Scan for the cell matching the given text and deliver its [x, y] coordinate at center. 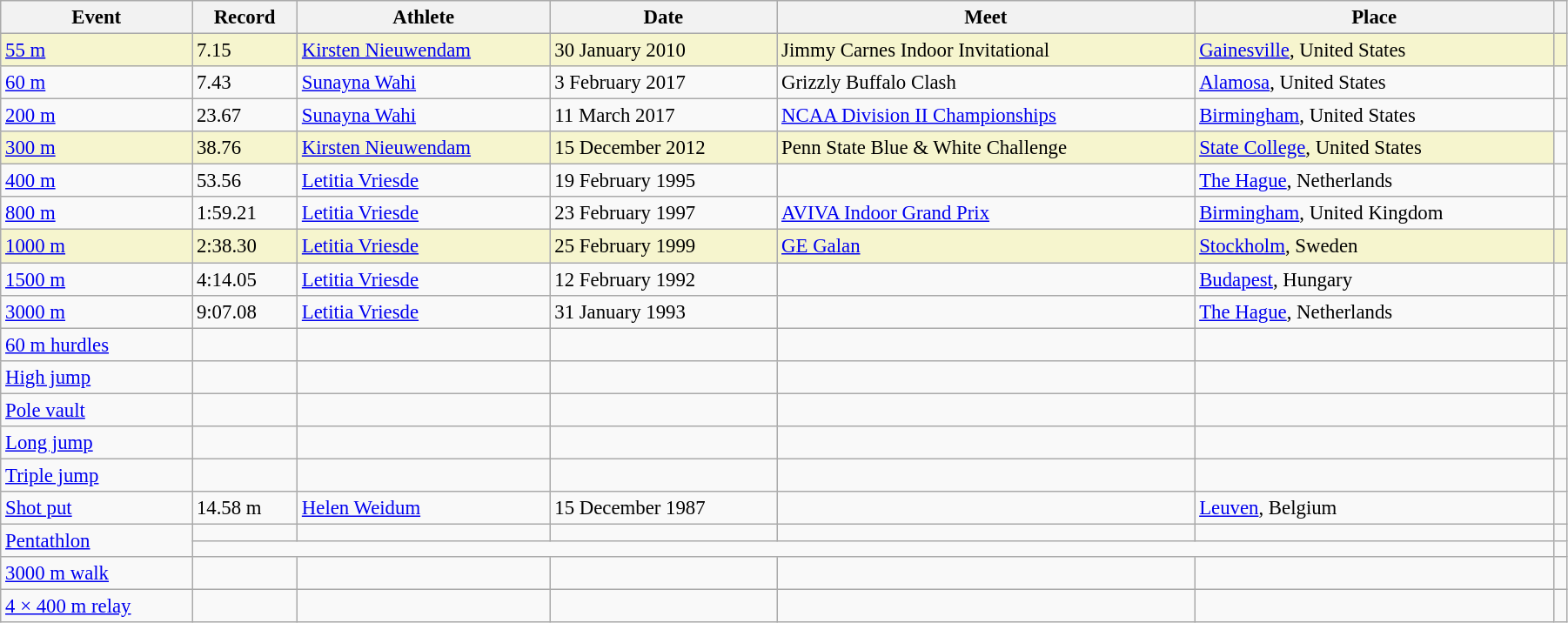
38.76 [245, 148]
1000 m [97, 246]
Athlete [424, 17]
Event [97, 17]
4 × 400 m relay [97, 606]
1500 m [97, 279]
3000 m walk [97, 573]
1:59.21 [245, 213]
7.15 [245, 50]
15 December 1987 [663, 508]
Penn State Blue & White Challenge [986, 148]
Birmingham, United States [1375, 116]
4:14.05 [245, 279]
15 December 2012 [663, 148]
3000 m [97, 311]
Long jump [97, 443]
3 February 2017 [663, 83]
25 February 1999 [663, 246]
Triple jump [97, 475]
7.43 [245, 83]
800 m [97, 213]
Gainesville, United States [1375, 50]
23.67 [245, 116]
Stockholm, Sweden [1375, 246]
State College, United States [1375, 148]
Record [245, 17]
AVIVA Indoor Grand Prix [986, 213]
GE Galan [986, 246]
Leuven, Belgium [1375, 508]
9:07.08 [245, 311]
Meet [986, 17]
60 m [97, 83]
30 January 2010 [663, 50]
High jump [97, 377]
Jimmy Carnes Indoor Invitational [986, 50]
23 February 1997 [663, 213]
200 m [97, 116]
Pentathlon [97, 540]
60 m hurdles [97, 345]
Shot put [97, 508]
53.56 [245, 181]
Helen Weidum [424, 508]
NCAA Division II Championships [986, 116]
Grizzly Buffalo Clash [986, 83]
2:38.30 [245, 246]
19 February 1995 [663, 181]
14.58 m [245, 508]
300 m [97, 148]
31 January 1993 [663, 311]
11 March 2017 [663, 116]
55 m [97, 50]
400 m [97, 181]
Budapest, Hungary [1375, 279]
Birmingham, United Kingdom [1375, 213]
Alamosa, United States [1375, 83]
Date [663, 17]
Pole vault [97, 410]
12 February 1992 [663, 279]
Place [1375, 17]
